Locate the cell with the specified text and output its [X, Y] center coordinate. 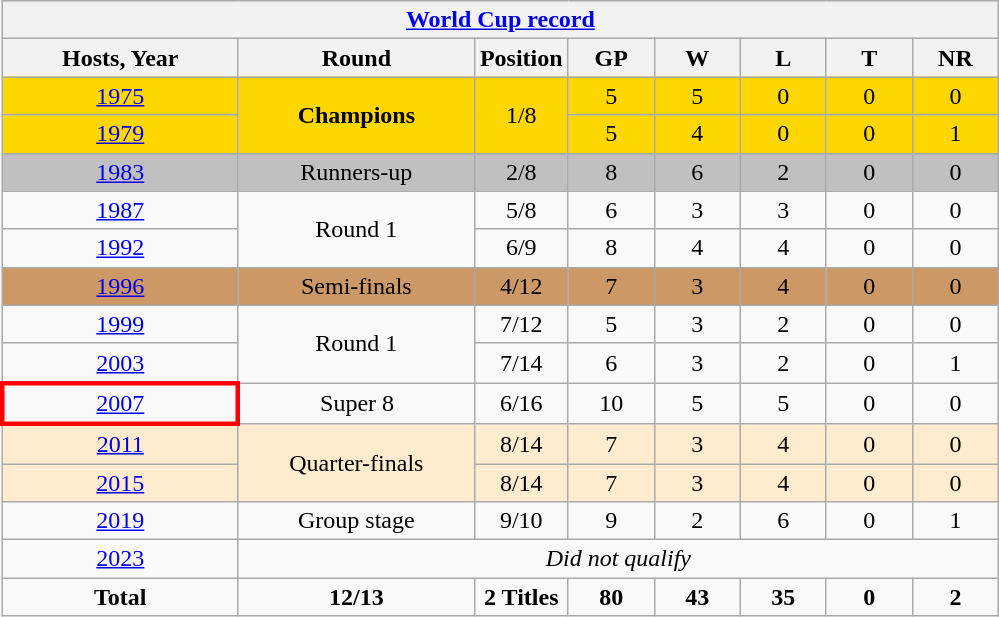
1/8 [521, 115]
1975 [120, 96]
6/16 [521, 404]
World Cup record [500, 20]
Total [120, 597]
Runners-up [356, 172]
2007 [120, 404]
7/12 [521, 324]
Champions [356, 115]
NR [955, 58]
2015 [120, 483]
9/10 [521, 521]
Position [521, 58]
Did not qualify [618, 559]
Semi-finals [356, 286]
2023 [120, 559]
Super 8 [356, 404]
Round [356, 58]
1999 [120, 324]
4/12 [521, 286]
10 [611, 404]
12/13 [356, 597]
Quarter-finals [356, 463]
1983 [120, 172]
43 [697, 597]
1987 [120, 210]
W [697, 58]
1979 [120, 134]
2/8 [521, 172]
5/8 [521, 210]
6/9 [521, 248]
2003 [120, 363]
GP [611, 58]
1996 [120, 286]
35 [783, 597]
2011 [120, 444]
Group stage [356, 521]
T [869, 58]
1992 [120, 248]
L [783, 58]
Hosts, Year [120, 58]
2019 [120, 521]
9 [611, 521]
80 [611, 597]
2 Titles [521, 597]
7/14 [521, 363]
